Return the [X, Y] coordinate for the center point of the cell that contains the specified text.  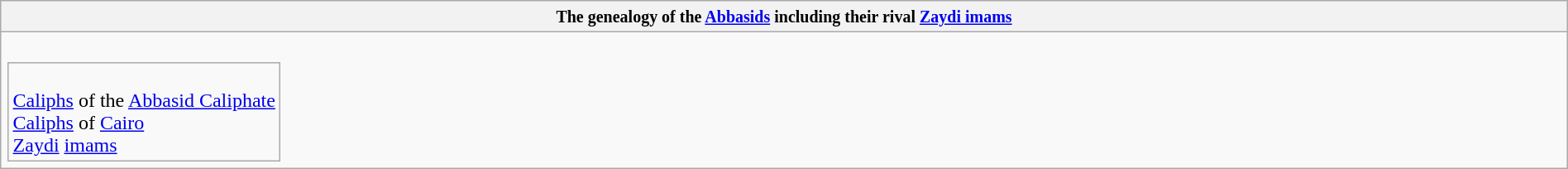
The genealogy of the Abbasids including their rival Zaydi imams [784, 17]
